Scan for the cell matching the given text and deliver its [X, Y] coordinate at center. 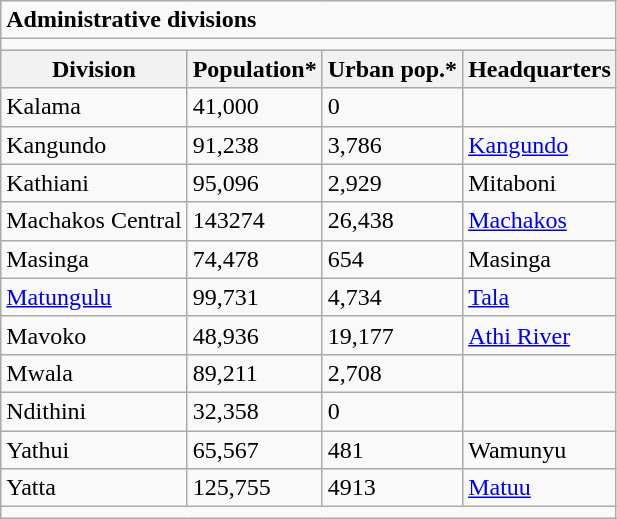
3,786 [392, 145]
481 [392, 449]
Yatta [94, 488]
Kalama [94, 107]
Machakos [540, 221]
19,177 [392, 335]
Wamunyu [540, 449]
Kathiani [94, 183]
4913 [392, 488]
Mwala [94, 373]
4,734 [392, 297]
95,096 [254, 183]
Matungulu [94, 297]
Administrative divisions [309, 20]
Ndithini [94, 411]
32,358 [254, 411]
143274 [254, 221]
Mitaboni [540, 183]
Division [94, 69]
Urban pop.* [392, 69]
2,708 [392, 373]
48,936 [254, 335]
26,438 [392, 221]
Mavoko [94, 335]
2,929 [392, 183]
Athi River [540, 335]
89,211 [254, 373]
Machakos Central [94, 221]
Matuu [540, 488]
99,731 [254, 297]
Tala [540, 297]
125,755 [254, 488]
74,478 [254, 259]
654 [392, 259]
91,238 [254, 145]
Yathui [94, 449]
65,567 [254, 449]
Population* [254, 69]
Headquarters [540, 69]
41,000 [254, 107]
